Pinpoint the cell where the given text exists, returning its [X, Y] midpoint coordinate. 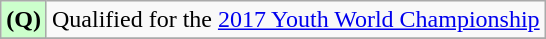
Qualified for the 2017 Youth World Championship [296, 20]
(Q) [24, 20]
